Detect which cell encompasses the target text, then output its [X, Y] center coordinate. 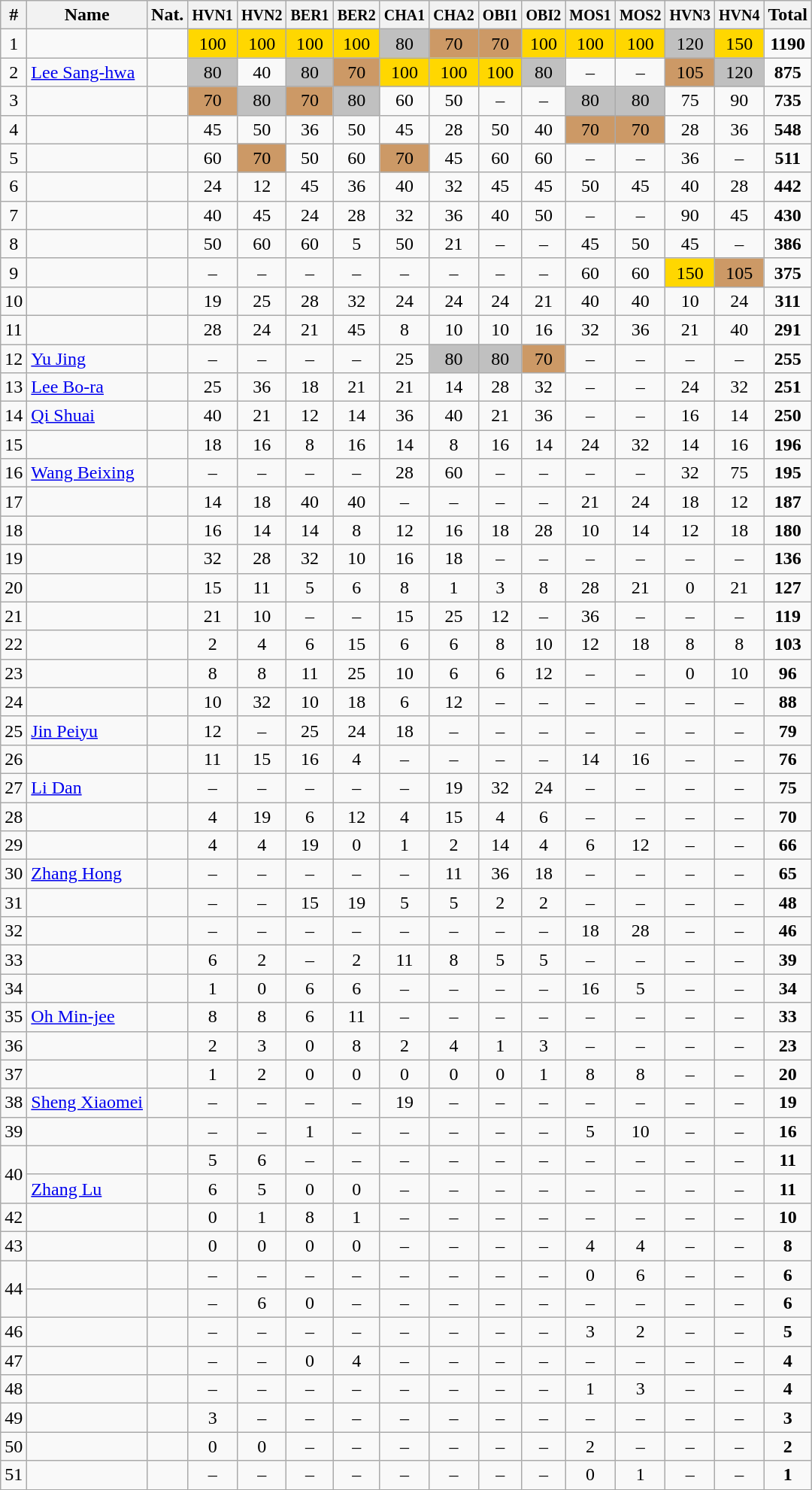
255 [788, 359]
195 [788, 473]
66 [788, 845]
51 [14, 1475]
88 [788, 702]
OBI2 [544, 15]
Lee Sang-hwa [87, 72]
Yu Jing [87, 359]
127 [788, 587]
30 [14, 874]
250 [788, 416]
511 [788, 158]
442 [788, 187]
1190 [788, 44]
29 [14, 845]
735 [788, 101]
430 [788, 215]
44 [14, 1289]
HVN3 [690, 15]
548 [788, 129]
Lee Bo-ra [87, 387]
27 [14, 787]
Li Dan [87, 787]
375 [788, 272]
65 [788, 874]
119 [788, 616]
26 [14, 759]
22 [14, 645]
96 [788, 673]
Name [87, 15]
OBI1 [500, 15]
Total [788, 15]
386 [788, 244]
HVN4 [739, 15]
35 [14, 1017]
291 [788, 329]
311 [788, 301]
136 [788, 559]
CHA1 [404, 15]
BER1 [310, 15]
49 [14, 1418]
38 [14, 1103]
9 [14, 272]
HVN1 [213, 15]
37 [14, 1074]
43 [14, 1246]
79 [788, 730]
17 [14, 502]
47 [14, 1361]
Wang Beixing [87, 473]
MOS2 [641, 15]
Jin Peiyu [87, 730]
875 [788, 72]
Oh Min-jee [87, 1017]
Sheng Xiaomei [87, 1103]
42 [14, 1217]
13 [14, 387]
HVN2 [262, 15]
251 [788, 387]
7 [14, 215]
31 [14, 903]
CHA2 [454, 15]
196 [788, 445]
187 [788, 502]
Zhang Lu [87, 1188]
Zhang Hong [87, 874]
103 [788, 645]
MOS1 [591, 15]
BER2 [356, 15]
Qi Shuai [87, 416]
Nat. [168, 15]
180 [788, 530]
# [14, 15]
76 [788, 759]
